Provide the (x, y) coordinate of the cell's center where the given text is located.  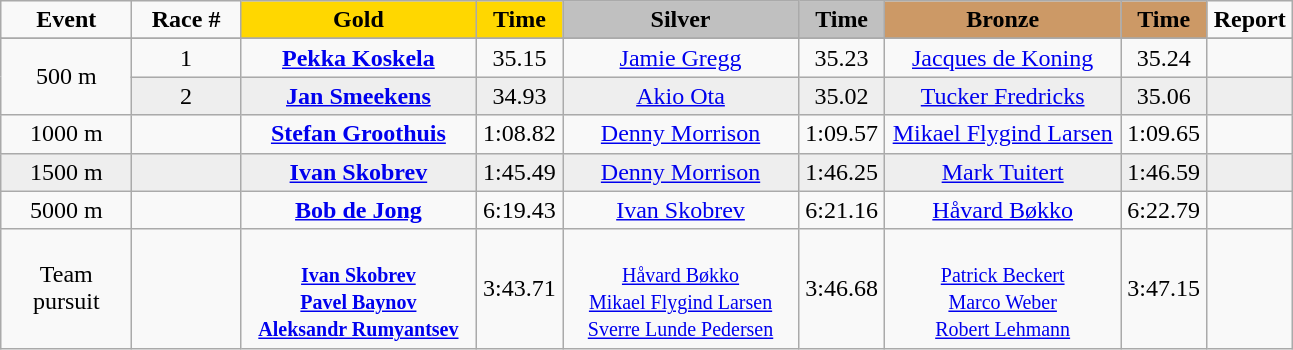
6:21.16 (842, 210)
6:22.79 (1164, 210)
35.02 (842, 96)
Mikael Flygind Larsen (1003, 134)
Event (66, 20)
1:09.65 (1164, 134)
6:19.43 (519, 210)
Akio Ota (680, 96)
Silver (680, 20)
Håvard BøkkoMikael Flygind LarsenSverre Lunde Pedersen (680, 288)
1:46.59 (1164, 172)
3:47.15 (1164, 288)
34.93 (519, 96)
35.15 (519, 58)
Race # (186, 20)
3:43.71 (519, 288)
1:45.49 (519, 172)
Pekka Koskela (358, 58)
35.24 (1164, 58)
1500 m (66, 172)
Stefan Groothuis (358, 134)
1:08.82 (519, 134)
Bronze (1003, 20)
1 (186, 58)
1:46.25 (842, 172)
Håvard Bøkko (1003, 210)
Mark Tuitert (1003, 172)
Ivan SkobrevPavel BaynovAleksandr Rumyantsev (358, 288)
35.06 (1164, 96)
1:09.57 (842, 134)
5000 m (66, 210)
Gold (358, 20)
Team pursuit (66, 288)
1000 m (66, 134)
Report (1250, 20)
Jamie Gregg (680, 58)
Jacques de Koning (1003, 58)
500 m (66, 77)
2 (186, 96)
Tucker Fredricks (1003, 96)
Bob de Jong (358, 210)
Patrick BeckertMarco WeberRobert Lehmann (1003, 288)
Jan Smeekens (358, 96)
35.23 (842, 58)
3:46.68 (842, 288)
